From the cell containing the given text, extract its center point as [X, Y] coordinate. 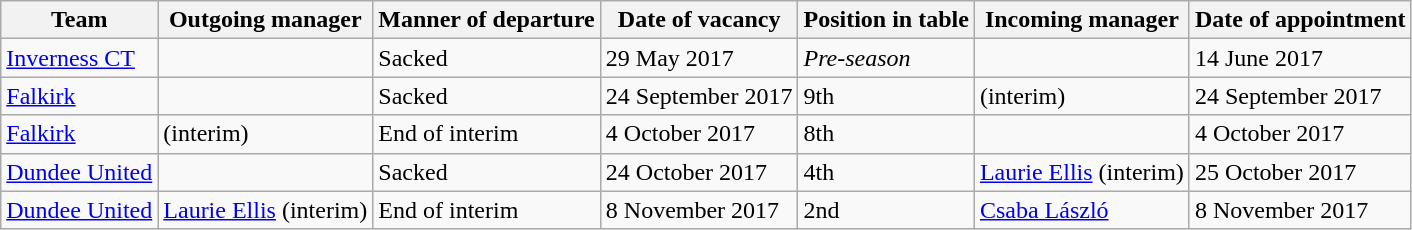
Csaba László [1082, 210]
8th [886, 134]
4th [886, 172]
Team [80, 20]
Outgoing manager [266, 20]
Date of appointment [1300, 20]
2nd [886, 210]
Date of vacancy [699, 20]
29 May 2017 [699, 58]
Pre-season [886, 58]
Manner of departure [486, 20]
25 October 2017 [1300, 172]
Incoming manager [1082, 20]
Position in table [886, 20]
Inverness CT [80, 58]
9th [886, 96]
24 October 2017 [699, 172]
14 June 2017 [1300, 58]
